Search for the cell housing the specified text and yield its (x, y) center coordinate. 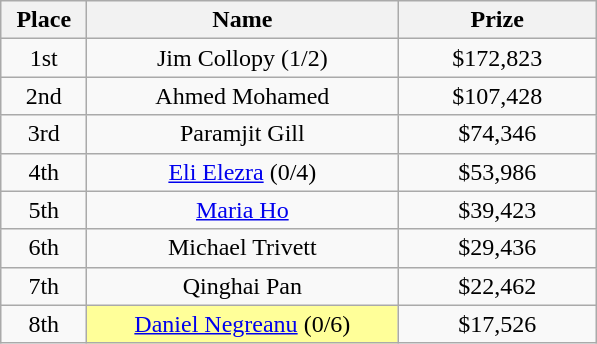
$107,428 (498, 96)
Maria Ho (242, 210)
$53,986 (498, 172)
Prize (498, 20)
Place (44, 20)
Qinghai Pan (242, 286)
1st (44, 58)
$74,346 (498, 134)
$17,526 (498, 324)
5th (44, 210)
Ahmed Mohamed (242, 96)
3rd (44, 134)
Michael Trivett (242, 248)
Eli Elezra (0/4) (242, 172)
Paramjit Gill (242, 134)
$39,423 (498, 210)
Name (242, 20)
$22,462 (498, 286)
$172,823 (498, 58)
4th (44, 172)
7th (44, 286)
Daniel Negreanu (0/6) (242, 324)
8th (44, 324)
$29,436 (498, 248)
6th (44, 248)
2nd (44, 96)
Jim Collopy (1/2) (242, 58)
